Determine the [X, Y] coordinate at the center of the cell enclosing the given text.  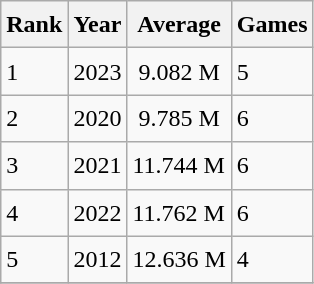
9.082 M [179, 72]
2022 [98, 212]
2020 [98, 118]
12.636 M [179, 260]
1 [34, 72]
3 [34, 166]
Games [272, 24]
2021 [98, 166]
11.762 M [179, 212]
9.785 M [179, 118]
2 [34, 118]
Rank [34, 24]
Average [179, 24]
Year [98, 24]
2023 [98, 72]
11.744 M [179, 166]
2012 [98, 260]
